Search for the cell housing the specified text and yield its [x, y] center coordinate. 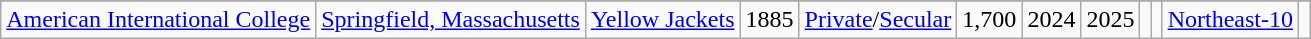
American International College [158, 20]
Springfield, Massachusetts [451, 20]
2024 [1052, 20]
Northeast-10 [1230, 20]
1,700 [990, 20]
2025 [1110, 20]
Yellow Jackets [662, 20]
Private/Secular [878, 20]
1885 [770, 20]
